Search for the cell housing the specified text and yield its [x, y] center coordinate. 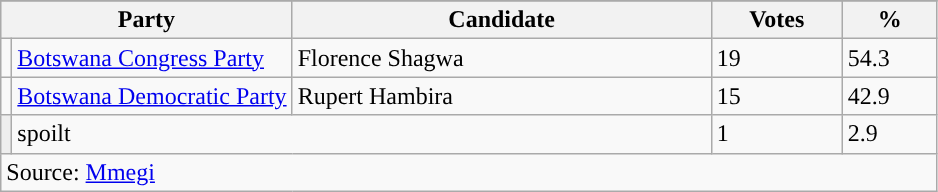
42.9 [890, 96]
Candidate [502, 20]
Botswana Congress Party [152, 58]
15 [776, 96]
spoilt [362, 134]
Votes [776, 20]
19 [776, 58]
Florence Shagwa [502, 58]
% [890, 20]
1 [776, 134]
Source: Mmegi [470, 172]
Botswana Democratic Party [152, 96]
2.9 [890, 134]
54.3 [890, 58]
Rupert Hambira [502, 96]
Party [146, 20]
